Return the [X, Y] coordinate for the center point of the cell that contains the specified text.  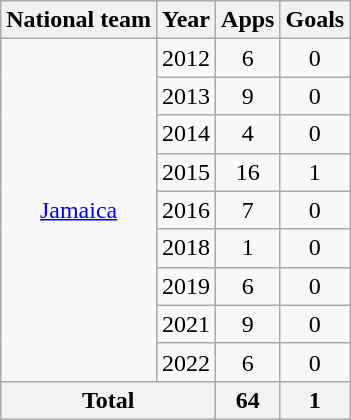
2014 [186, 134]
2016 [186, 210]
4 [248, 134]
Jamaica [79, 210]
2013 [186, 96]
Year [186, 20]
16 [248, 172]
2022 [186, 362]
2019 [186, 286]
Apps [248, 20]
Goals [315, 20]
2021 [186, 324]
2012 [186, 58]
National team [79, 20]
2018 [186, 248]
Total [108, 400]
7 [248, 210]
64 [248, 400]
2015 [186, 172]
